Return (X, Y) of the center of cell containing provided text 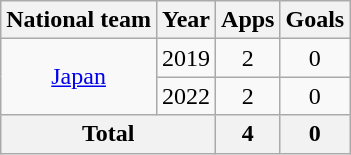
National team (79, 20)
2022 (186, 96)
Goals (315, 20)
Apps (248, 20)
Total (108, 134)
Japan (79, 77)
4 (248, 134)
Year (186, 20)
2019 (186, 58)
